Detect which cell encompasses the target text, then output its (X, Y) center coordinate. 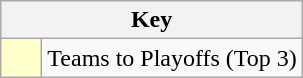
Teams to Playoffs (Top 3) (172, 58)
Key (152, 20)
